Search for the cell housing the specified text and yield its (X, Y) center coordinate. 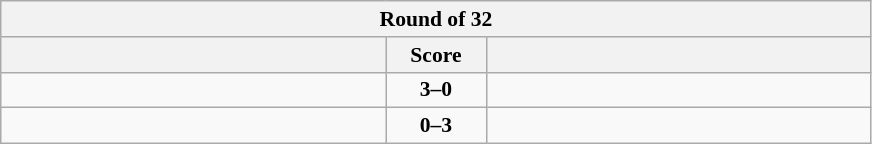
Round of 32 (436, 19)
Score (436, 55)
3–0 (436, 90)
0–3 (436, 126)
